Determine the [x, y] coordinate at the center of the cell enclosing the given text.  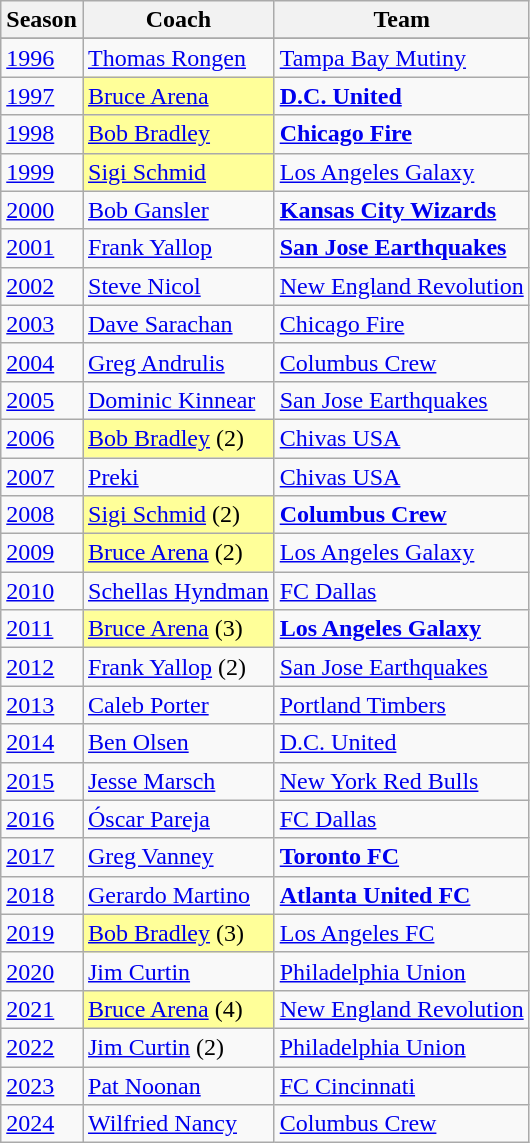
Jim Curtin (2) [178, 1047]
Sigi Schmid [178, 172]
Bruce Arena (4) [178, 1009]
Bob Bradley (2) [178, 438]
2007 [42, 477]
2020 [42, 971]
2022 [42, 1047]
Wilfried Nancy [178, 1124]
1998 [42, 134]
2014 [42, 743]
2011 [42, 629]
2008 [42, 515]
Gerardo Martino [178, 895]
2016 [42, 819]
2005 [42, 400]
2010 [42, 591]
Frank Yallop [178, 248]
1999 [42, 172]
Greg Andrulis [178, 362]
2009 [42, 553]
Caleb Porter [178, 705]
Óscar Pareja [178, 819]
Sigi Schmid (2) [178, 515]
Steve Nicol [178, 286]
Toronto FC [402, 857]
Bob Bradley [178, 134]
Bob Gansler [178, 210]
Tampa Bay Mutiny [402, 58]
Jim Curtin [178, 971]
2023 [42, 1085]
2024 [42, 1124]
2015 [42, 781]
Kansas City Wizards [402, 210]
2012 [42, 667]
Ben Olsen [178, 743]
Dave Sarachan [178, 324]
Thomas Rongen [178, 58]
Frank Yallop (2) [178, 667]
Portland Timbers [402, 705]
Atlanta United FC [402, 895]
Bruce Arena [178, 96]
Dominic Kinnear [178, 400]
2000 [42, 210]
Schellas Hyndman [178, 591]
New York Red Bulls [402, 781]
Bob Bradley (3) [178, 933]
2019 [42, 933]
Team [402, 20]
Bruce Arena (2) [178, 553]
Preki [178, 477]
2001 [42, 248]
Los Angeles FC [402, 933]
2002 [42, 286]
Bruce Arena (3) [178, 629]
2017 [42, 857]
2003 [42, 324]
2018 [42, 895]
Coach [178, 20]
1996 [42, 58]
2013 [42, 705]
2004 [42, 362]
Greg Vanney [178, 857]
Pat Noonan [178, 1085]
FC Cincinnati [402, 1085]
Jesse Marsch [178, 781]
2006 [42, 438]
1997 [42, 96]
Season [42, 20]
2021 [42, 1009]
